Return (X, Y) of the center of cell containing provided text 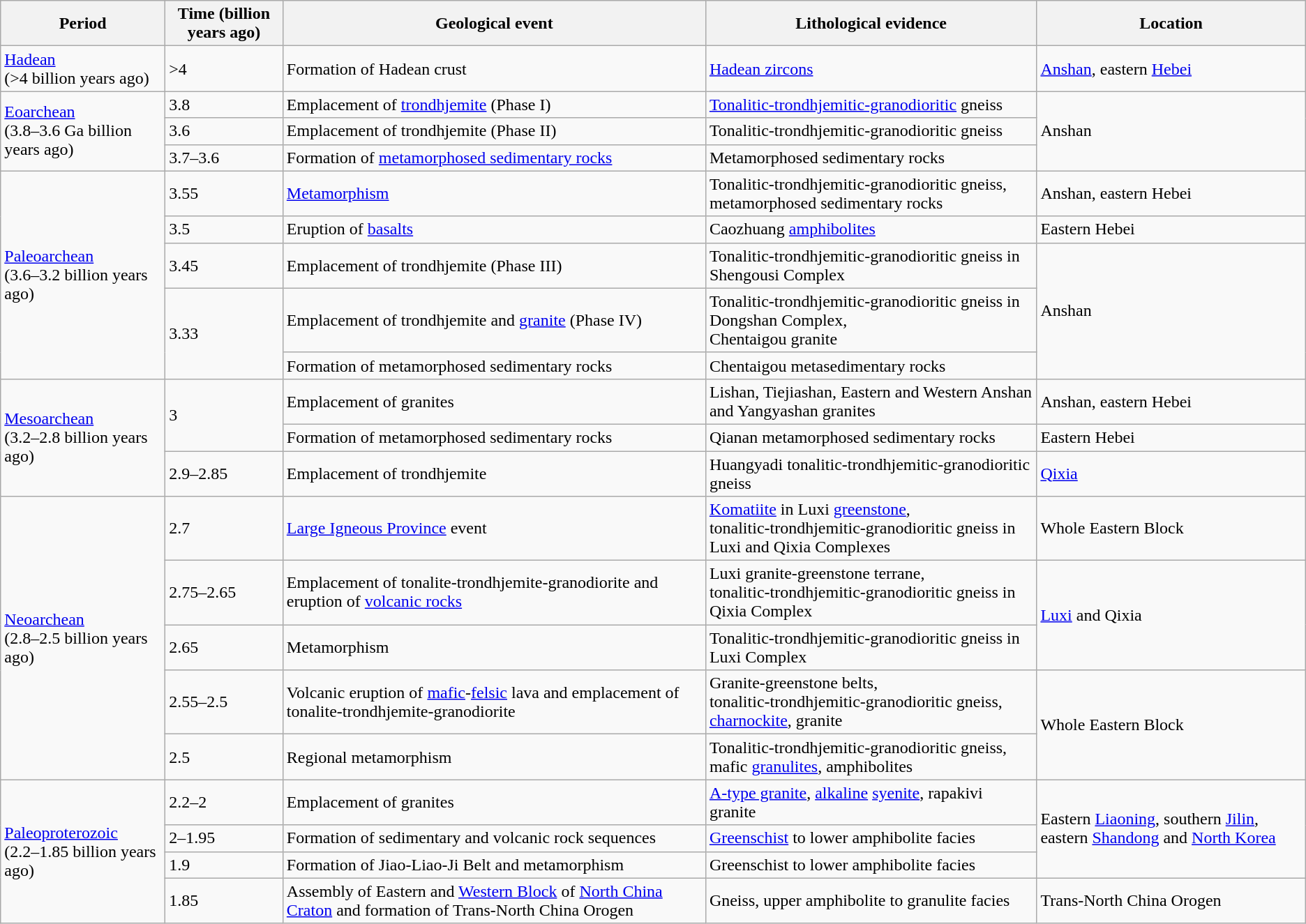
Tonalitic-trondhjemitic-granodioritic gneiss, mafic granulites, amphibolites (871, 757)
Granite-greenstone belts,tonalitic-trondhjemitic-granodioritic gneiss, charnockite, granite (871, 702)
Trans-North China Orogen (1171, 901)
3.7–3.6 (225, 158)
Eruption of basalts (494, 229)
Volcanic eruption of mafic-felsic lava and emplacement of tonalite-trondhjemite-granodiorite (494, 702)
3.5 (225, 229)
Large Igneous Province event (494, 529)
Regional metamorphism (494, 757)
3.45 (225, 265)
3.55 (225, 194)
Emplacement of trondhjemite (Phase III) (494, 265)
3.33 (225, 333)
2.65 (225, 647)
Assembly of Eastern and Western Block of North China Craton and formation of Trans-North China Orogen (494, 901)
1.9 (225, 865)
Metamorphosed sedimentary rocks (871, 158)
Period (83, 24)
Qianan metamorphosed sedimentary rocks (871, 437)
2.9–2.85 (225, 473)
Hadean zircons (871, 68)
3 (225, 414)
Hadean(>4 billion years ago) (83, 68)
Qixia (1171, 473)
Caozhuang amphibolites (871, 229)
Emplacement of trondhjemite (Phase II) (494, 131)
Tonalitic-trondhjemitic-granodioritic gneiss in Shengousi Complex (871, 265)
2.2–2 (225, 802)
Emplacement of trondhjemite and granite (Phase IV) (494, 320)
Emplacement of trondhjemite (Phase I) (494, 105)
Neoarchean(2.8–2.5 billion years ago) (83, 638)
3.8 (225, 105)
Tonalitic-trondhjemitic-granodioritic gneiss in Luxi Complex (871, 647)
Emplacement of tonalite-trondhjemite-granodiorite and eruption of volcanic rocks (494, 593)
2.75–2.65 (225, 593)
Huangyadi tonalitic-trondhjemitic-granodioritic gneiss (871, 473)
Luxi and Qixia (1171, 615)
Tonalitic-trondhjemitic-granodioritic gneiss, metamorphosed sedimentary rocks (871, 194)
Formation of sedimentary and volcanic rock sequences (494, 838)
3.6 (225, 131)
Formation of Jiao-Liao-Ji Belt and metamorphism (494, 865)
1.85 (225, 901)
2.5 (225, 757)
2.7 (225, 529)
Location (1171, 24)
Emplacement of trondhjemite (494, 473)
Lithological evidence (871, 24)
Lishan, Tiejiashan, Eastern and Western Anshan and Yangyashan granites (871, 402)
Paleoproterozoic(2.2–1.85 billion years ago) (83, 851)
Luxi granite-greenstone terrane,tonalitic-trondhjemitic-granodioritic gneiss in Qixia Complex (871, 593)
Eastern Liaoning, southern Jilin, eastern Shandong and North Korea (1171, 828)
Time (billion years ago) (225, 24)
2.55–2.5 (225, 702)
A-type granite, alkaline syenite, rapakivi granite (871, 802)
Komatiite in Luxi greenstone,tonalitic-trondhjemitic-granodioritic gneiss in Luxi and Qixia Complexes (871, 529)
Paleoarchean(3.6–3.2 billion years ago) (83, 275)
2–1.95 (225, 838)
Eoarchean(3.8–3.6 Ga billion years ago) (83, 131)
Geological event (494, 24)
Chentaigou metasedimentary rocks (871, 365)
>4 (225, 68)
Formation of Hadean crust (494, 68)
Mesoarchean(3.2–2.8 billion years ago) (83, 437)
Tonalitic-trondhjemitic-granodioritic gneiss in Dongshan Complex,Chentaigou granite (871, 320)
Gneiss, upper amphibolite to granulite facies (871, 901)
